Return the [X, Y] coordinate for the center point of the cell that contains the specified text.  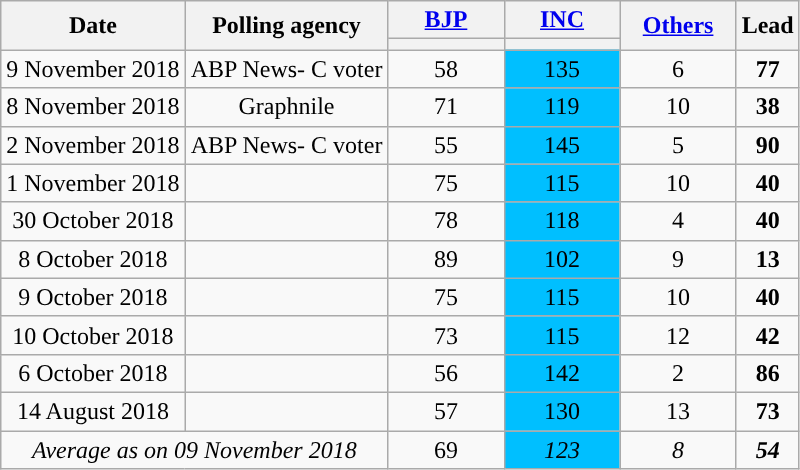
INC [562, 20]
12 [678, 335]
6 [678, 69]
Date [93, 26]
Polling agency [286, 26]
8 [678, 449]
89 [446, 259]
9 November 2018 [93, 69]
145 [562, 145]
123 [562, 449]
142 [562, 373]
10 October 2018 [93, 335]
2 [678, 373]
77 [768, 69]
135 [562, 69]
30 October 2018 [93, 221]
42 [768, 335]
BJP [446, 20]
69 [446, 449]
Lead [768, 26]
9 October 2018 [93, 297]
119 [562, 107]
130 [562, 411]
71 [446, 107]
4 [678, 221]
57 [446, 411]
2 November 2018 [93, 145]
5 [678, 145]
6 October 2018 [93, 373]
Average as on 09 November 2018 [194, 449]
Graphnile [286, 107]
38 [768, 107]
90 [768, 145]
56 [446, 373]
78 [446, 221]
55 [446, 145]
Others [678, 26]
58 [446, 69]
102 [562, 259]
86 [768, 373]
54 [768, 449]
8 October 2018 [93, 259]
118 [562, 221]
14 August 2018 [93, 411]
9 [678, 259]
8 November 2018 [93, 107]
1 November 2018 [93, 183]
